Return the (x, y) coordinate for the center point of the cell that contains the specified text.  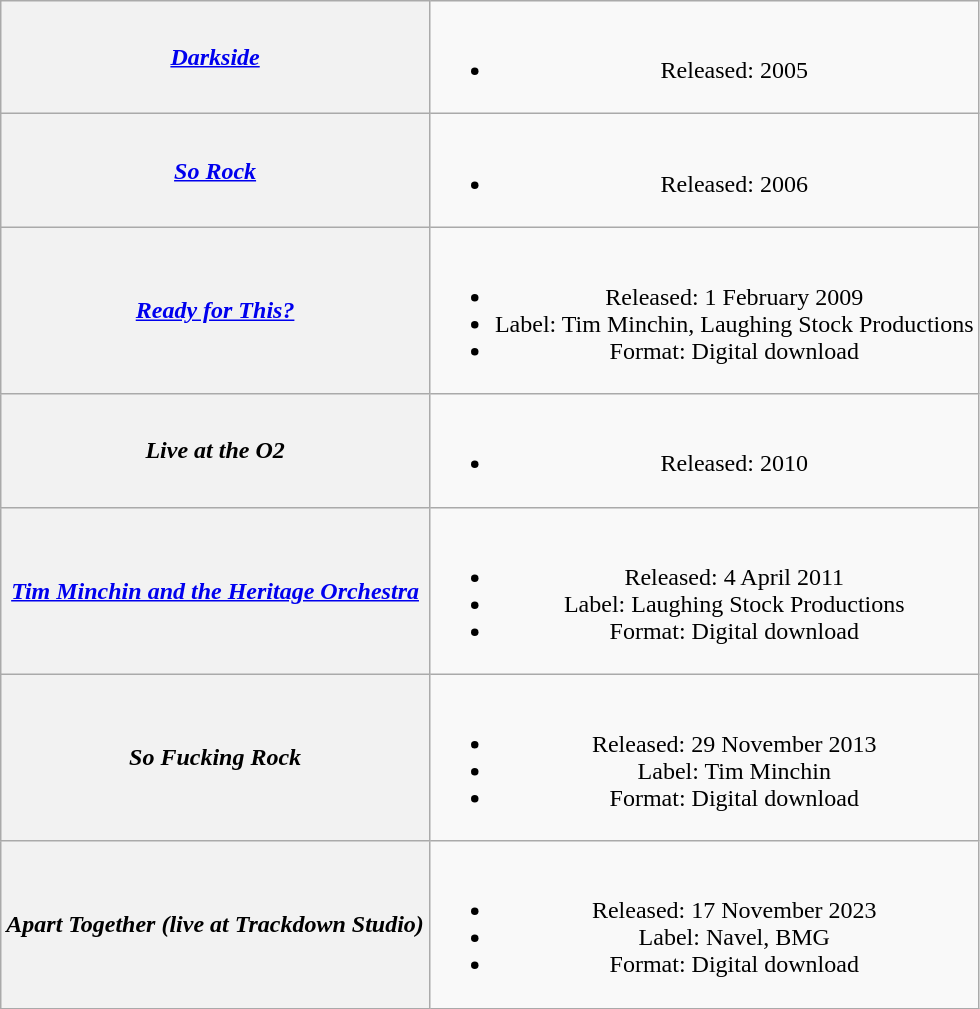
Released: 2005 (704, 58)
Released: 4 April 2011Label: Laughing Stock ProductionsFormat: Digital download (704, 590)
So Fucking Rock (216, 758)
Released: 2006 (704, 170)
Released: 2010 (704, 450)
Ready for This? (216, 310)
Darkside (216, 58)
Apart Together (live at Trackdown Studio) (216, 924)
Tim Minchin and the Heritage Orchestra (216, 590)
Live at the O2 (216, 450)
Released: 1 February 2009Label: Tim Minchin, Laughing Stock ProductionsFormat: Digital download (704, 310)
Released: 17 November 2023Label: Navel, BMGFormat: Digital download (704, 924)
So Rock (216, 170)
Released: 29 November 2013Label: Tim MinchinFormat: Digital download (704, 758)
